Locate the cell with the specified text and output its (X, Y) center coordinate. 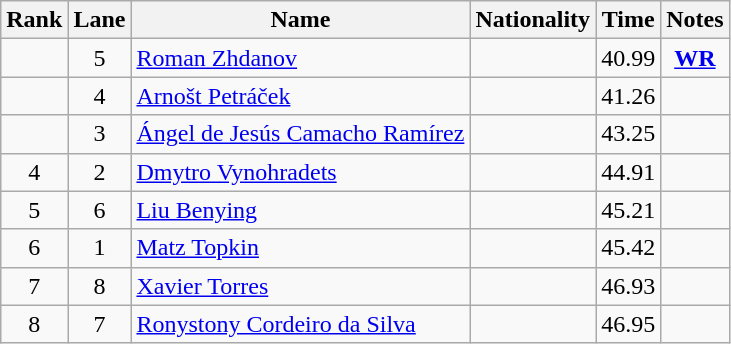
Name (300, 20)
41.26 (628, 96)
Lane (100, 20)
43.25 (628, 134)
44.91 (628, 172)
Arnošt Petráček (300, 96)
Matz Topkin (300, 248)
Time (628, 20)
Dmytro Vynohradets (300, 172)
WR (695, 58)
Notes (695, 20)
Ángel de Jesús Camacho Ramírez (300, 134)
2 (100, 172)
Ronystony Cordeiro da Silva (300, 324)
Xavier Torres (300, 286)
45.21 (628, 210)
Roman Zhdanov (300, 58)
46.93 (628, 286)
3 (100, 134)
Liu Benying (300, 210)
Nationality (533, 20)
Rank (34, 20)
45.42 (628, 248)
40.99 (628, 58)
46.95 (628, 324)
1 (100, 248)
